Detect which cell encompasses the target text, then output its [X, Y] center coordinate. 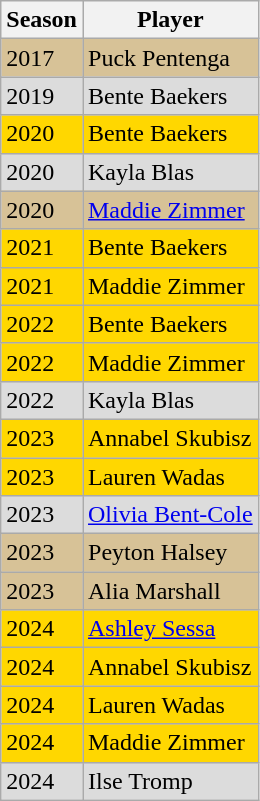
2019 [42, 96]
Player [170, 20]
Alia Marshall [170, 591]
Puck Pentenga [170, 58]
Ashley Sessa [170, 629]
Season [42, 20]
2017 [42, 58]
Olivia Bent-Cole [170, 515]
Peyton Halsey [170, 553]
Ilse Tromp [170, 781]
